Scan for the cell matching the given text and deliver its [x, y] coordinate at center. 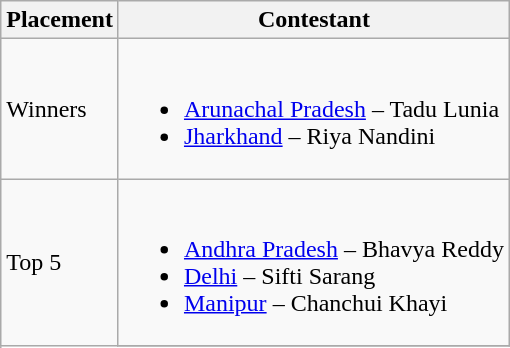
Contestant [314, 20]
Top 5 [60, 262]
Placement [60, 20]
Winners [60, 109]
Arunachal Pradesh – Tadu LuniaJharkhand – Riya Nandini [314, 109]
Andhra Pradesh – Bhavya ReddyDelhi – Sifti SarangManipur – Chanchui Khayi [314, 262]
